Detect which cell encompasses the target text, then output its (X, Y) center coordinate. 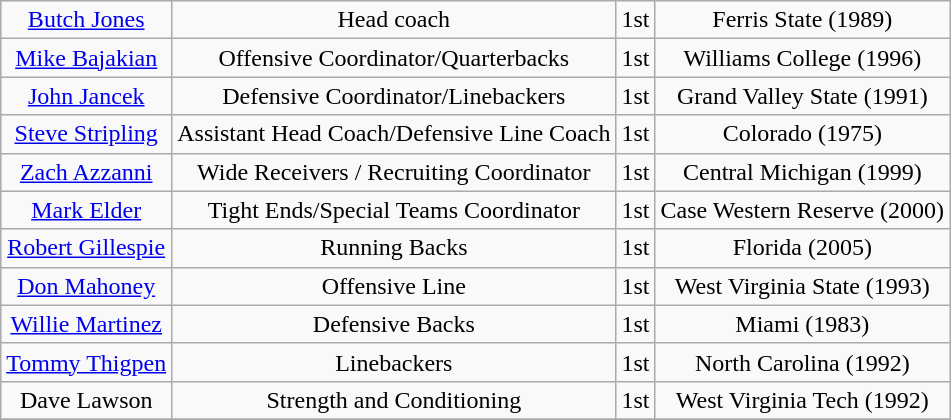
Grand Valley State (1991) (802, 96)
Butch Jones (86, 20)
Tommy Thigpen (86, 362)
North Carolina (1992) (802, 362)
Head coach (394, 20)
West Virginia Tech (1992) (802, 400)
Central Michigan (1999) (802, 172)
John Jancek (86, 96)
Running Backs (394, 248)
Linebackers (394, 362)
Williams College (1996) (802, 58)
West Virginia State (1993) (802, 286)
Miami (1983) (802, 324)
Robert Gillespie (86, 248)
Defensive Backs (394, 324)
Ferris State (1989) (802, 20)
Case Western Reserve (2000) (802, 210)
Strength and Conditioning (394, 400)
Mike Bajakian (86, 58)
Dave Lawson (86, 400)
Don Mahoney (86, 286)
Colorado (1975) (802, 134)
Zach Azzanni (86, 172)
Offensive Line (394, 286)
Steve Stripling (86, 134)
Assistant Head Coach/Defensive Line Coach (394, 134)
Tight Ends/Special Teams Coordinator (394, 210)
Defensive Coordinator/Linebackers (394, 96)
Mark Elder (86, 210)
Wide Receivers / Recruiting Coordinator (394, 172)
Willie Martinez (86, 324)
Offensive Coordinator/Quarterbacks (394, 58)
Florida (2005) (802, 248)
